Scan for the cell matching the given text and deliver its [x, y] coordinate at center. 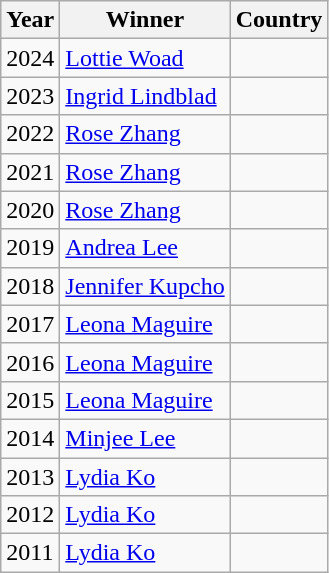
Ingrid Lindblad [145, 96]
Country [279, 20]
Winner [145, 20]
2016 [30, 362]
2017 [30, 324]
2023 [30, 96]
Year [30, 20]
Jennifer Kupcho [145, 286]
2022 [30, 134]
2012 [30, 515]
2018 [30, 286]
2011 [30, 553]
2024 [30, 58]
Andrea Lee [145, 248]
2014 [30, 438]
Minjee Lee [145, 438]
2015 [30, 400]
2020 [30, 210]
Lottie Woad [145, 58]
2019 [30, 248]
2021 [30, 172]
2013 [30, 477]
